Find where the given text appears and provide that cell's center as (x, y) coordinate. 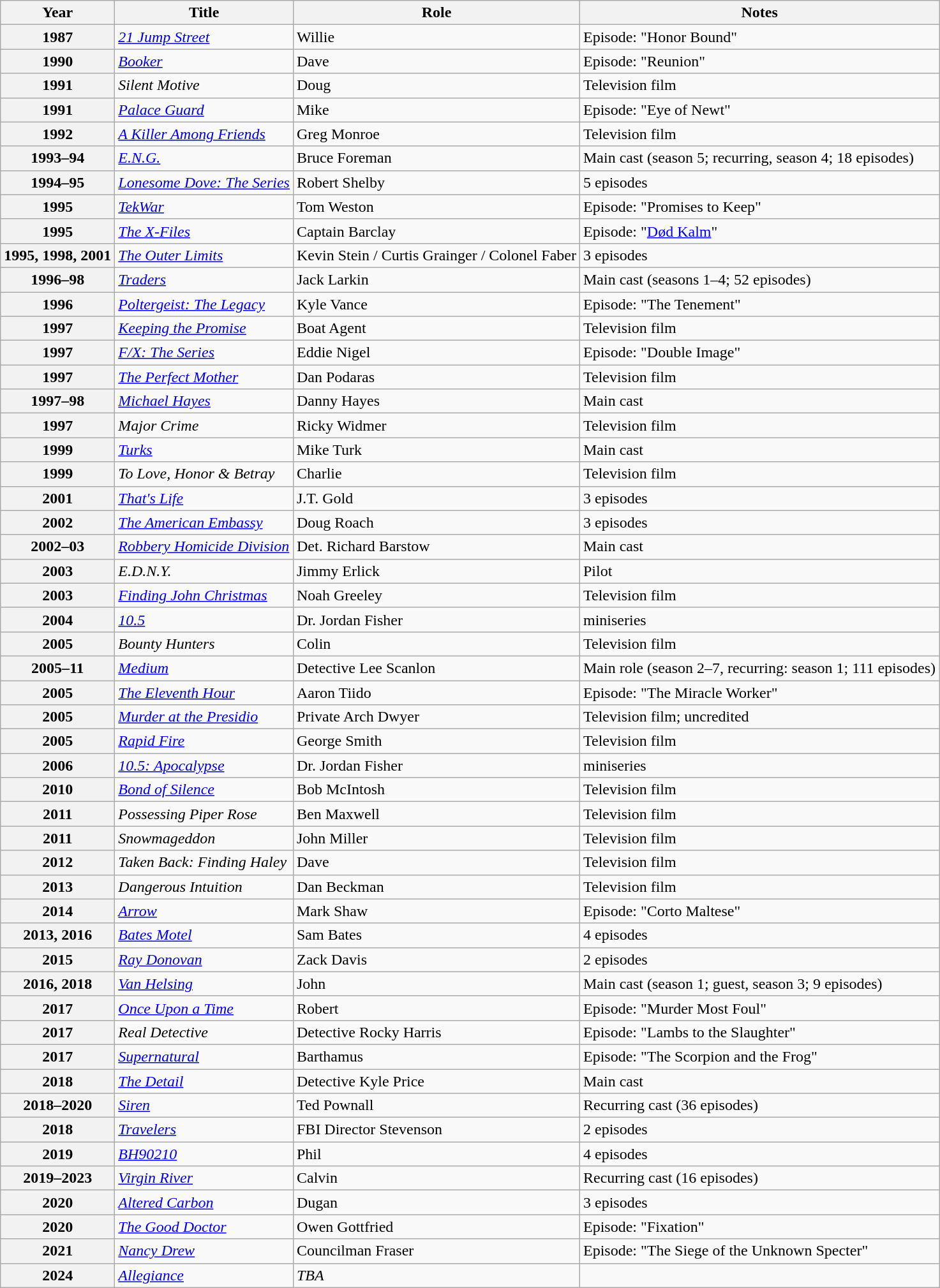
Ted Pownall (436, 1106)
The American Embassy (204, 522)
1994–95 (57, 182)
1987 (57, 37)
Mike Turk (436, 450)
Dan Podaras (436, 377)
Danny Hayes (436, 401)
Travelers (204, 1130)
Traders (204, 279)
Arrow (204, 911)
BH90210 (204, 1154)
1993–94 (57, 158)
2010 (57, 790)
Michael Hayes (204, 401)
Main role (season 2–7, recurring: season 1; 111 episodes) (759, 668)
Episode: "Eye of Newt" (759, 110)
2006 (57, 766)
The Outer Limits (204, 255)
Episode: "The Scorpion and the Frog" (759, 1056)
Detective Lee Scanlon (436, 668)
Turks (204, 450)
Altered Carbon (204, 1203)
Major Crime (204, 426)
Jimmy Erlick (436, 571)
Charlie (436, 474)
5 episodes (759, 182)
1997–98 (57, 401)
Recurring cast (36 episodes) (759, 1106)
Supernatural (204, 1056)
1992 (57, 134)
Ben Maxwell (436, 814)
Poltergeist: The Legacy (204, 304)
2019 (57, 1154)
Barthamus (436, 1056)
Lonesome Dove: The Series (204, 182)
Det. Richard Barstow (436, 547)
Dan Beckman (436, 887)
Episode: "Lambs to the Slaughter" (759, 1032)
Ray Donovan (204, 959)
Bob McIntosh (436, 790)
Detective Kyle Price (436, 1081)
Detective Rocky Harris (436, 1032)
Greg Monroe (436, 134)
2005–11 (57, 668)
Snowmageddon (204, 838)
Booker (204, 61)
Robert Shelby (436, 182)
2024 (57, 1275)
The Eleventh Hour (204, 692)
Calvin (436, 1178)
TBA (436, 1275)
The Detail (204, 1081)
10.5 (204, 619)
That's Life (204, 498)
TekWar (204, 207)
Zack Davis (436, 959)
Episode: "Reunion" (759, 61)
Nancy Drew (204, 1251)
2018–2020 (57, 1106)
Role (436, 13)
2002 (57, 522)
Episode: "Corto Maltese" (759, 911)
E.N.G. (204, 158)
Episode: "Fixation" (759, 1227)
Sam Bates (436, 935)
Episode: "Murder Most Foul" (759, 1008)
Willie (436, 37)
Taken Back: Finding Haley (204, 862)
Owen Gottfried (436, 1227)
Silent Motive (204, 85)
Ricky Widmer (436, 426)
2004 (57, 619)
2013, 2016 (57, 935)
1995, 1998, 2001 (57, 255)
Virgin River (204, 1178)
Captain Barclay (436, 231)
Bruce Foreman (436, 158)
Recurring cast (16 episodes) (759, 1178)
Notes (759, 13)
Episode: "Død Kalm" (759, 231)
Doug Roach (436, 522)
Kyle Vance (436, 304)
1996–98 (57, 279)
Councilman Fraser (436, 1251)
Van Helsing (204, 984)
Boat Agent (436, 329)
E.D.N.Y. (204, 571)
Private Arch Dwyer (436, 717)
Finding John Christmas (204, 595)
Tom Weston (436, 207)
Doug (436, 85)
A Killer Among Friends (204, 134)
Eddie Nigel (436, 353)
2021 (57, 1251)
Main cast (season 1; guest, season 3; 9 episodes) (759, 984)
Year (57, 13)
1996 (57, 304)
Mike (436, 110)
The X-Files (204, 231)
George Smith (436, 741)
2013 (57, 887)
10.5: Apocalypse (204, 766)
2015 (57, 959)
Episode: "The Miracle Worker" (759, 692)
Allegiance (204, 1275)
2002–03 (57, 547)
Dugan (436, 1203)
2001 (57, 498)
2012 (57, 862)
Main cast (seasons 1–4; 52 episodes) (759, 279)
Episode: "The Tenement" (759, 304)
21 Jump Street (204, 37)
Pilot (759, 571)
F/X: The Series (204, 353)
J.T. Gold (436, 498)
Dangerous Intuition (204, 887)
FBI Director Stevenson (436, 1130)
Rapid Fire (204, 741)
Murder at the Presidio (204, 717)
Television film; uncredited (759, 717)
1990 (57, 61)
Bates Motel (204, 935)
Palace Guard (204, 110)
The Good Doctor (204, 1227)
John Miller (436, 838)
Real Detective (204, 1032)
John (436, 984)
Colin (436, 644)
2019–2023 (57, 1178)
Noah Greeley (436, 595)
Episode: "Honor Bound" (759, 37)
Episode: "Promises to Keep" (759, 207)
2016, 2018 (57, 984)
Medium (204, 668)
Bond of Silence (204, 790)
Episode: "The Siege of the Unknown Specter" (759, 1251)
Possessing Piper Rose (204, 814)
Episode: "Double Image" (759, 353)
2014 (57, 911)
Phil (436, 1154)
Robert (436, 1008)
Robbery Homicide Division (204, 547)
Kevin Stein / Curtis Grainger / Colonel Faber (436, 255)
The Perfect Mother (204, 377)
Title (204, 13)
To Love, Honor & Betray (204, 474)
Jack Larkin (436, 279)
Siren (204, 1106)
Bounty Hunters (204, 644)
Aaron Tiido (436, 692)
Once Upon a Time (204, 1008)
Mark Shaw (436, 911)
Main cast (season 5; recurring, season 4; 18 episodes) (759, 158)
Keeping the Promise (204, 329)
